Extract the [X, Y] coordinate from the center of the cell holding the provided text.  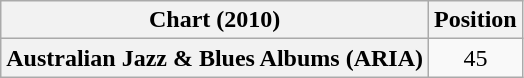
45 [476, 58]
Position [476, 20]
Australian Jazz & Blues Albums (ARIA) [215, 58]
Chart (2010) [215, 20]
